Pinpoint the cell where the given text exists, returning its [x, y] midpoint coordinate. 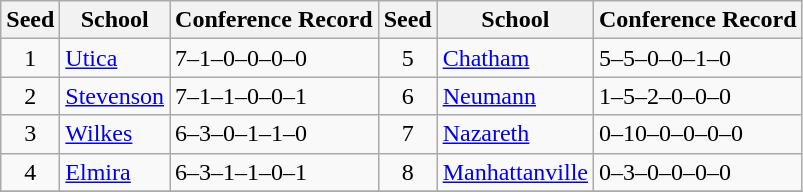
Chatham [515, 58]
Utica [115, 58]
8 [408, 172]
4 [30, 172]
0–3–0–0–0–0 [698, 172]
Wilkes [115, 134]
1–5–2–0–0–0 [698, 96]
5 [408, 58]
6 [408, 96]
7 [408, 134]
2 [30, 96]
6–3–0–1–1–0 [274, 134]
6–3–1–1–0–1 [274, 172]
Manhattanville [515, 172]
3 [30, 134]
0–10–0–0–0–0 [698, 134]
Neumann [515, 96]
7–1–1–0–0–1 [274, 96]
1 [30, 58]
Nazareth [515, 134]
7–1–0–0–0–0 [274, 58]
Stevenson [115, 96]
5–5–0–0–1–0 [698, 58]
Elmira [115, 172]
